From the cell containing the given text, extract its center point as (X, Y) coordinate. 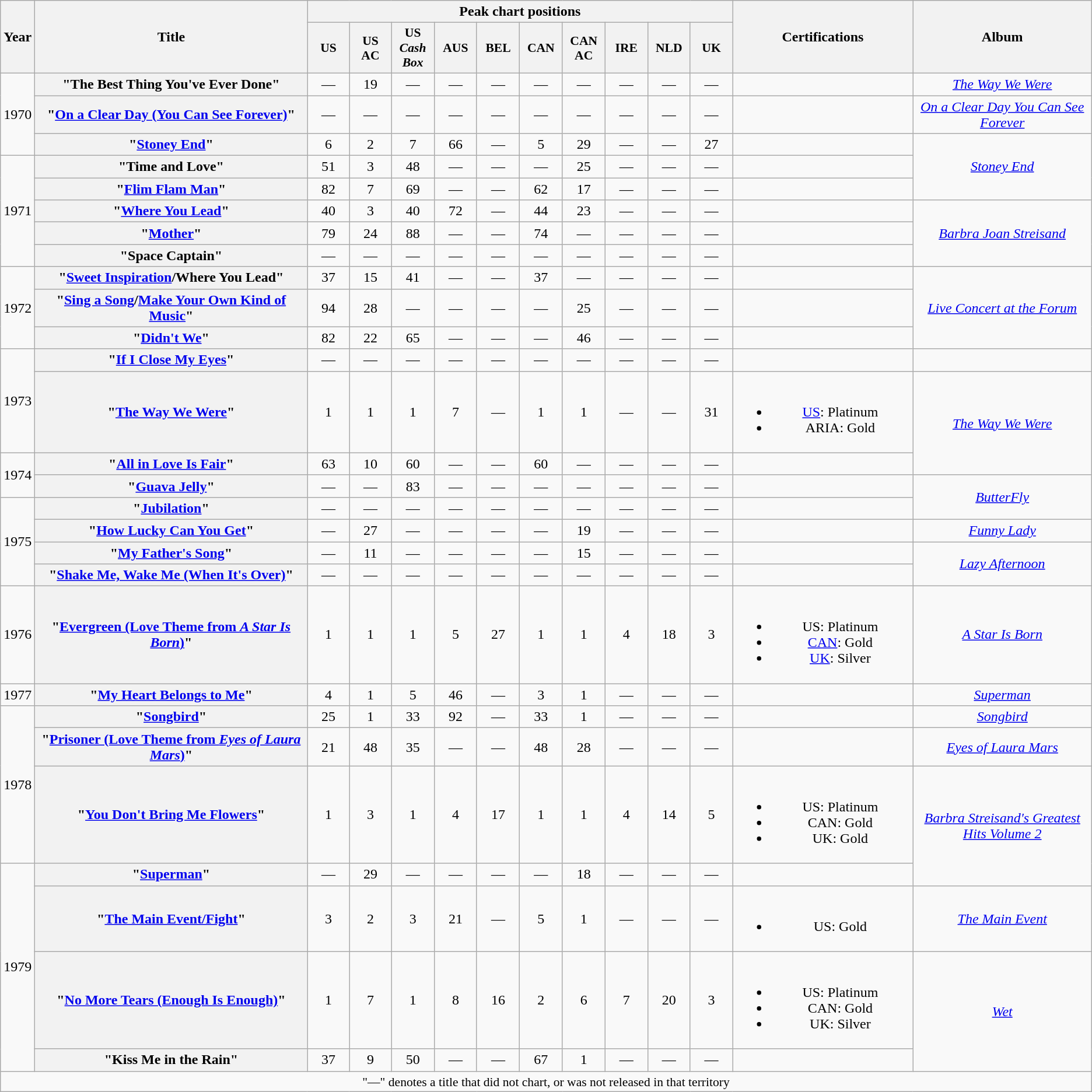
"Sing a Song/Make Your Own Kind of Music" (171, 308)
"The Main Event/Fight" (171, 918)
"Sweet Inspiration/Where You Lead" (171, 278)
94 (328, 308)
ButterFly (1002, 497)
On a Clear Day You Can See Forever (1002, 114)
72 (455, 211)
"You Don't Bring Me Flowers" (171, 814)
1973 (17, 401)
1975 (17, 541)
IRE (626, 48)
"—" denotes a title that did not chart, or was not released in that territory (546, 1081)
1976 (17, 635)
Peak chart positions (520, 12)
Lazy Afternoon (1002, 563)
CAN (541, 48)
Wet (1002, 1012)
UK (711, 48)
"Kiss Me in the Rain" (171, 1060)
16 (498, 1000)
Stoney End (1002, 167)
69 (413, 189)
11 (370, 552)
"Flim Flam Man" (171, 189)
"Space Captain" (171, 256)
66 (455, 145)
A Star Is Born (1002, 635)
10 (370, 464)
62 (541, 189)
51 (328, 167)
"Mother" (171, 233)
"Didn't We" (171, 338)
1977 (17, 695)
65 (413, 338)
The Main Event (1002, 918)
"Where You Lead" (171, 211)
"The Best Thing You've Ever Done" (171, 84)
1970 (17, 114)
92 (455, 717)
88 (413, 233)
20 (668, 1000)
US (328, 48)
74 (541, 233)
1979 (17, 967)
NLD (668, 48)
"The Way We Were" (171, 412)
Certifications (822, 37)
"On a Clear Day (You Can See Forever)" (171, 114)
35 (413, 747)
"My Heart Belongs to Me" (171, 695)
"All in Love Is Fair" (171, 464)
CAN AC (583, 48)
US: PlatinumCAN: GoldUK: Gold (822, 814)
BEL (498, 48)
Barbra Joan Streisand (1002, 233)
79 (328, 233)
"Prisoner (Love Theme from Eyes of Laura Mars)" (171, 747)
"Evergreen (Love Theme from A Star Is Born)" (171, 635)
"Songbird" (171, 717)
"My Father's Song" (171, 552)
US Cash Box (413, 48)
"How Lucky Can You Get" (171, 530)
"Guava Jelly" (171, 486)
63 (328, 464)
83 (413, 486)
AUS (455, 48)
14 (668, 814)
31 (711, 412)
1974 (17, 475)
"Stoney End" (171, 145)
9 (370, 1060)
"Jubilation" (171, 508)
Year (17, 37)
67 (541, 1060)
Funny Lady (1002, 530)
1971 (17, 211)
50 (413, 1060)
24 (370, 233)
"Shake Me, Wake Me (When It's Over)" (171, 575)
"Superman" (171, 874)
1972 (17, 308)
Title (171, 37)
23 (583, 211)
Barbra Streisand's Greatest Hits Volume 2 (1002, 826)
"If I Close My Eyes" (171, 360)
Live Concert at the Forum (1002, 308)
8 (455, 1000)
1978 (17, 785)
Album (1002, 37)
Eyes of Laura Mars (1002, 747)
44 (541, 211)
US AC (370, 48)
US: PlatinumARIA: Gold (822, 412)
"No More Tears (Enough Is Enough)" (171, 1000)
"Time and Love" (171, 167)
US: Gold (822, 918)
41 (413, 278)
Superman (1002, 695)
Songbird (1002, 717)
22 (370, 338)
